For the text-containing cell, return its midpoint in [X, Y] coordinate format. 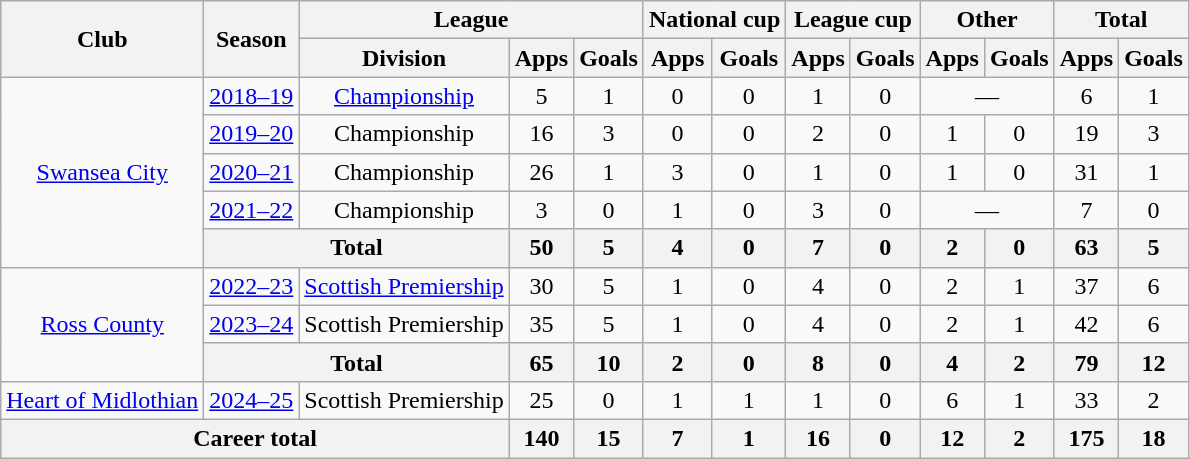
35 [541, 324]
Heart of Midlothian [102, 400]
Swansea City [102, 172]
50 [541, 248]
2020–21 [252, 172]
65 [541, 362]
League [472, 20]
2023–24 [252, 324]
Other [987, 20]
79 [1086, 362]
Club [102, 39]
Division [404, 58]
Career total [255, 438]
2019–20 [252, 134]
2024–25 [252, 400]
2018–19 [252, 96]
2021–22 [252, 210]
33 [1086, 400]
National cup [714, 20]
26 [541, 172]
37 [1086, 286]
140 [541, 438]
30 [541, 286]
8 [818, 362]
10 [609, 362]
63 [1086, 248]
42 [1086, 324]
19 [1086, 134]
31 [1086, 172]
2022–23 [252, 286]
25 [541, 400]
18 [1154, 438]
Ross County [102, 324]
Season [252, 39]
League cup [853, 20]
175 [1086, 438]
15 [609, 438]
